Search for the cell housing the specified text and yield its [x, y] center coordinate. 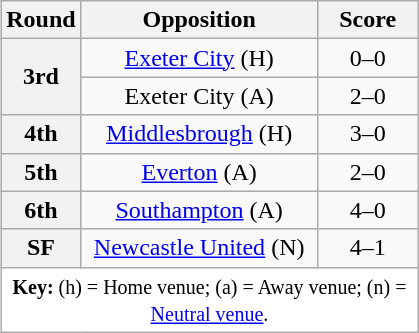
3rd [41, 77]
4th [41, 134]
Southampton (A) [199, 210]
Exeter City (H) [199, 58]
3–0 [368, 134]
Score [368, 20]
5th [41, 172]
Round [41, 20]
Key: (h) = Home venue; (a) = Away venue; (n) = Neutral venue. [210, 300]
Newcastle United (N) [199, 248]
6th [41, 210]
4–0 [368, 210]
4–1 [368, 248]
Exeter City (A) [199, 96]
0–0 [368, 58]
SF [41, 248]
Everton (A) [199, 172]
Middlesbrough (H) [199, 134]
Opposition [199, 20]
